Output the [x, y] coordinate of the center of the cell containing the given text.  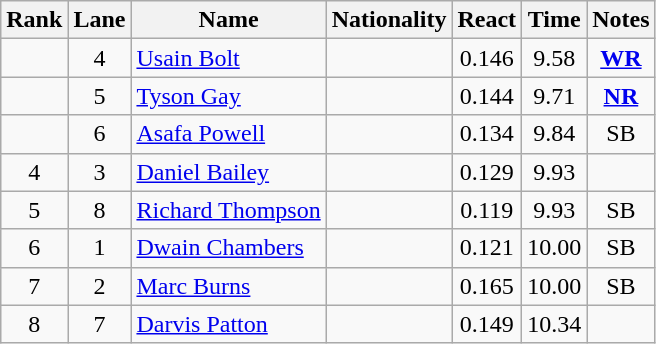
Name [228, 20]
1 [100, 248]
Time [554, 20]
3 [100, 172]
NR [621, 96]
0.119 [487, 210]
9.71 [554, 96]
Darvis Patton [228, 324]
0.165 [487, 286]
Daniel Bailey [228, 172]
Dwain Chambers [228, 248]
0.121 [487, 248]
0.144 [487, 96]
React [487, 20]
2 [100, 286]
WR [621, 58]
0.146 [487, 58]
Asafa Powell [228, 134]
Richard Thompson [228, 210]
Usain Bolt [228, 58]
Lane [100, 20]
Rank [34, 20]
0.134 [487, 134]
10.34 [554, 324]
Nationality [389, 20]
Notes [621, 20]
0.149 [487, 324]
9.84 [554, 134]
0.129 [487, 172]
Tyson Gay [228, 96]
9.58 [554, 58]
Marc Burns [228, 286]
